Extract the (x, y) coordinate from the center of the cell holding the provided text.  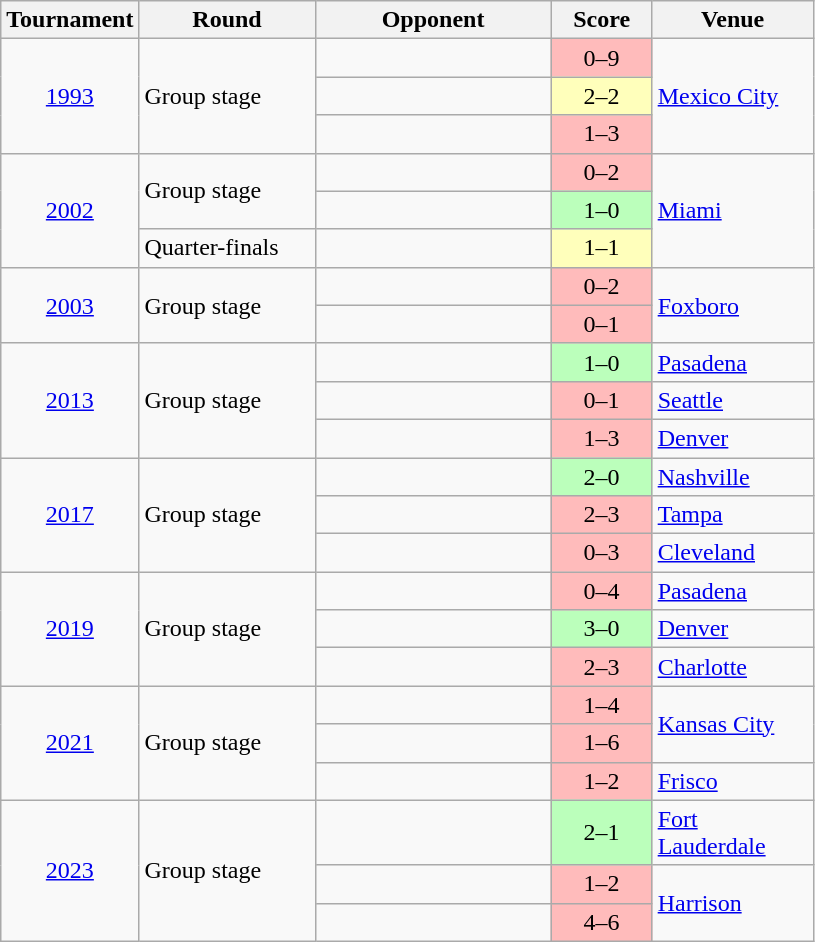
Miami (732, 210)
2–1 (602, 832)
Fort Lauderdale (732, 832)
Frisco (732, 781)
0–3 (602, 553)
1–1 (602, 248)
Nashville (732, 477)
Quarter-finals (227, 248)
1–6 (602, 743)
Round (227, 20)
4–6 (602, 922)
2019 (70, 629)
Tournament (70, 20)
Kansas City (732, 724)
1993 (70, 96)
1–4 (602, 705)
0–4 (602, 591)
2017 (70, 515)
Tampa (732, 515)
Foxboro (732, 305)
2–0 (602, 477)
2–2 (602, 96)
2021 (70, 743)
2002 (70, 210)
2023 (70, 870)
Harrison (732, 903)
Opponent (433, 20)
2013 (70, 400)
0–9 (602, 58)
Venue (732, 20)
Seattle (732, 400)
Mexico City (732, 96)
Charlotte (732, 667)
3–0 (602, 629)
2003 (70, 305)
Score (602, 20)
Cleveland (732, 553)
